Capture the cell that displays the provided text and extract its [X, Y] central coordinate. 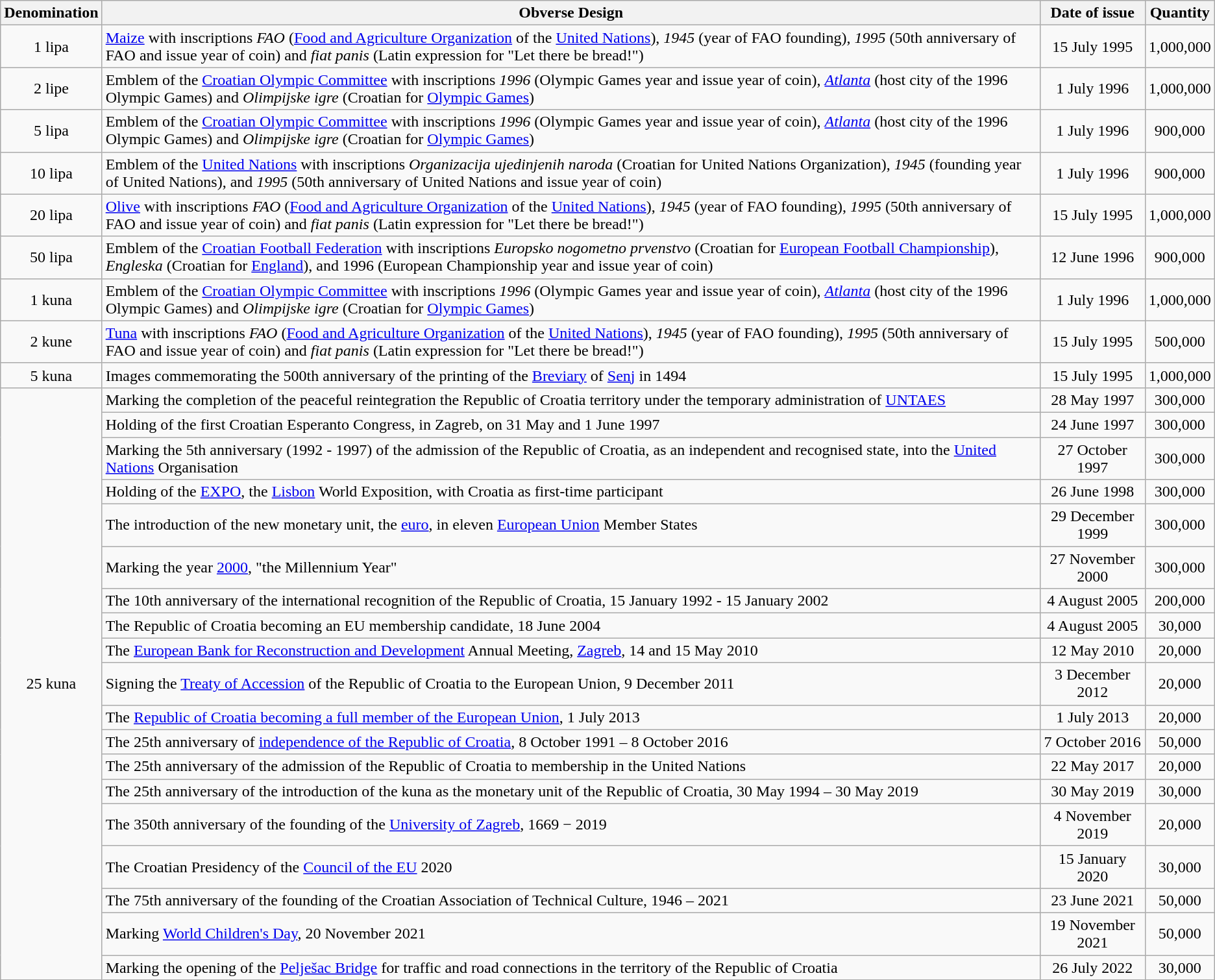
Marking World Children's Day, 20 November 2021 [571, 933]
1 kuna [51, 300]
10 lipa [51, 173]
27 November 2000 [1092, 567]
2 kune [51, 341]
200,000 [1180, 601]
Marking the year 2000, "the Millennium Year" [571, 567]
26 June 1998 [1092, 492]
The 75th anniversary of the founding of the Croatian Association of Technical Culture, 1946 – 2021 [571, 900]
The 25th anniversary of independence of the Republic of Croatia, 8 October 1991 – 8 October 2016 [571, 742]
4 November 2019 [1092, 824]
Marking the opening of the Pelješac Bridge for traffic and road connections in the territory of the Republic of Croatia [571, 968]
22 May 2017 [1092, 766]
1 July 2013 [1092, 717]
3 December 2012 [1092, 684]
7 October 2016 [1092, 742]
The 25th anniversary of the admission of the Republic of Croatia to membership in the United Nations [571, 766]
Denomination [51, 13]
The 350th anniversary of the founding of the University of Zagreb, 1669 − 2019 [571, 824]
Holding of the EXPO, the Lisbon World Exposition, with Croatia as first-time participant [571, 492]
The 10th anniversary of the international recognition of the Republic of Croatia, 15 January 1992 - 15 January 2002 [571, 601]
29 December 1999 [1092, 526]
20 lipa [51, 215]
5 lipa [51, 131]
The European Bank for Reconstruction and Development Annual Meeting, Zagreb, 14 and 15 May 2010 [571, 650]
30 May 2019 [1092, 791]
5 kuna [51, 375]
Obverse Design [571, 13]
Marking the completion of the peaceful reintegration the Republic of Croatia territory under the temporary administration of UNTAES [571, 400]
Date of issue [1092, 13]
50 lipa [51, 257]
25 kuna [51, 683]
The Republic of Croatia becoming a full member of the European Union, 1 July 2013 [571, 717]
24 June 1997 [1092, 424]
12 June 1996 [1092, 257]
2 lipe [51, 88]
Signing the Treaty of Accession of the Republic of Croatia to the European Union, 9 December 2011 [571, 684]
1 lipa [51, 47]
The Croatian Presidency of the Council of the EU 2020 [571, 867]
19 November 2021 [1092, 933]
26 July 2022 [1092, 968]
28 May 1997 [1092, 400]
15 January 2020 [1092, 867]
500,000 [1180, 341]
23 June 2021 [1092, 900]
The introduction of the new monetary unit, the euro, in eleven European Union Member States [571, 526]
The 25th anniversary of the introduction of the kuna as the monetary unit of the Republic of Croatia, 30 May 1994 – 30 May 2019 [571, 791]
27 October 1997 [1092, 458]
The Republic of Croatia becoming an EU membership candidate, 18 June 2004 [571, 626]
Quantity [1180, 13]
12 May 2010 [1092, 650]
Images commemorating the 500th anniversary of the printing of the Breviary of Senj in 1494 [571, 375]
Holding of the first Croatian Esperanto Congress, in Zagreb, on 31 May and 1 June 1997 [571, 424]
